Provide the (x, y) coordinate of the cell's center where the given text is located.  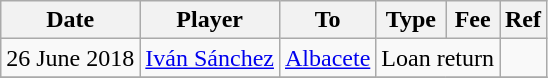
Ref (524, 20)
Iván Sánchez (210, 58)
26 June 2018 (70, 58)
Date (70, 20)
Albacete (327, 58)
Loan return (438, 58)
To (327, 20)
Player (210, 20)
Fee (473, 20)
Type (411, 20)
